Return the (x, y) coordinate for the center point of the cell that contains the specified text.  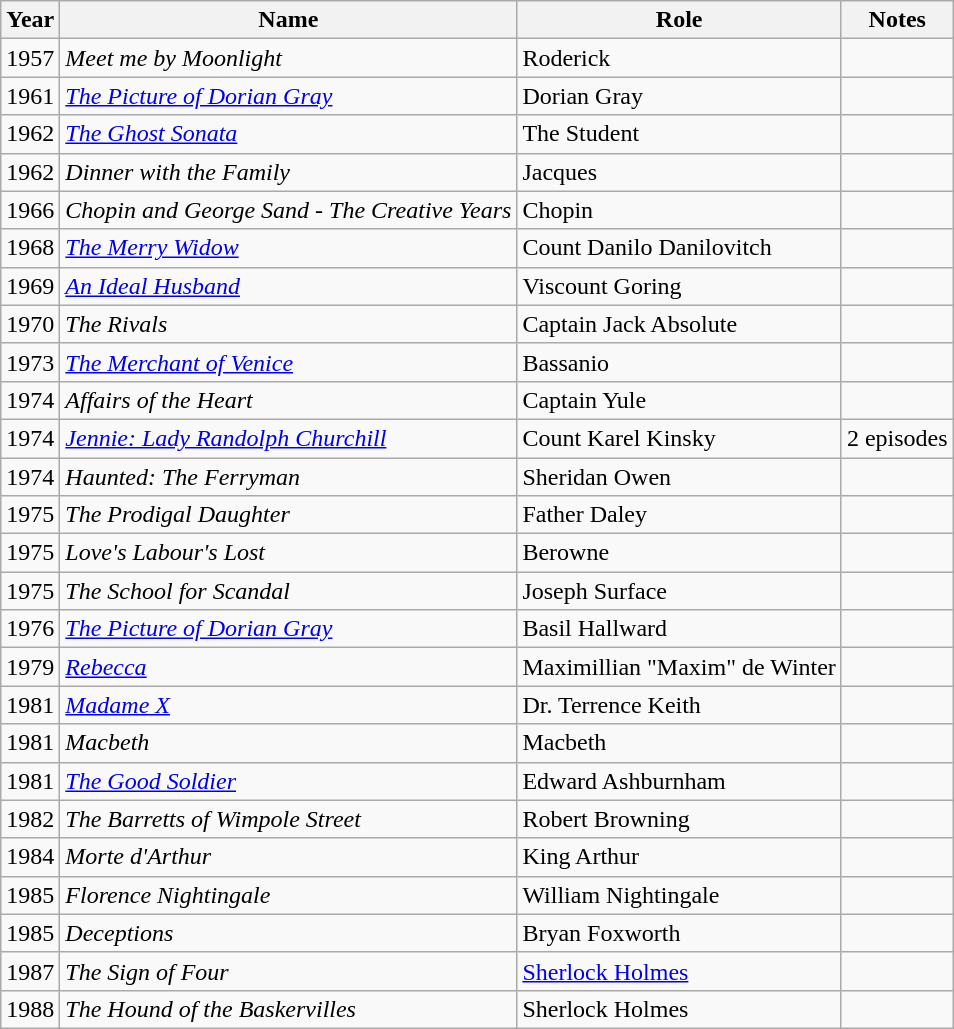
1957 (30, 58)
The Sign of Four (288, 971)
1984 (30, 857)
The Prodigal Daughter (288, 515)
Dinner with the Family (288, 172)
The Student (680, 134)
Dorian Gray (680, 96)
The Barretts of Wimpole Street (288, 819)
King Arthur (680, 857)
Role (680, 20)
1966 (30, 210)
Count Karel Kinsky (680, 438)
Sheridan Owen (680, 477)
1969 (30, 286)
1987 (30, 971)
Rebecca (288, 667)
William Nightingale (680, 895)
Chopin (680, 210)
Count Danilo Danilovitch (680, 248)
Dr. Terrence Keith (680, 705)
The Ghost Sonata (288, 134)
1982 (30, 819)
The Merry Widow (288, 248)
Joseph Surface (680, 591)
Jacques (680, 172)
Affairs of the Heart (288, 400)
Captain Jack Absolute (680, 324)
Bassanio (680, 362)
Chopin and George Sand - The Creative Years (288, 210)
Notes (897, 20)
1970 (30, 324)
Edward Ashburnham (680, 781)
An Ideal Husband (288, 286)
Roderick (680, 58)
1976 (30, 629)
1979 (30, 667)
1973 (30, 362)
1988 (30, 1009)
The Merchant of Venice (288, 362)
Bryan Foxworth (680, 933)
The Rivals (288, 324)
Berowne (680, 553)
Robert Browning (680, 819)
Morte d'Arthur (288, 857)
Year (30, 20)
Florence Nightingale (288, 895)
Meet me by Moonlight (288, 58)
Captain Yule (680, 400)
Haunted: The Ferryman (288, 477)
Name (288, 20)
1961 (30, 96)
Madame X (288, 705)
Deceptions (288, 933)
Viscount Goring (680, 286)
The School for Scandal (288, 591)
2 episodes (897, 438)
The Good Soldier (288, 781)
The Hound of the Baskervilles (288, 1009)
1968 (30, 248)
Basil Hallward (680, 629)
Father Daley (680, 515)
Maximillian "Maxim" de Winter (680, 667)
Love's Labour's Lost (288, 553)
Jennie: Lady Randolph Churchill (288, 438)
